Return (X, Y) of the center of cell containing provided text 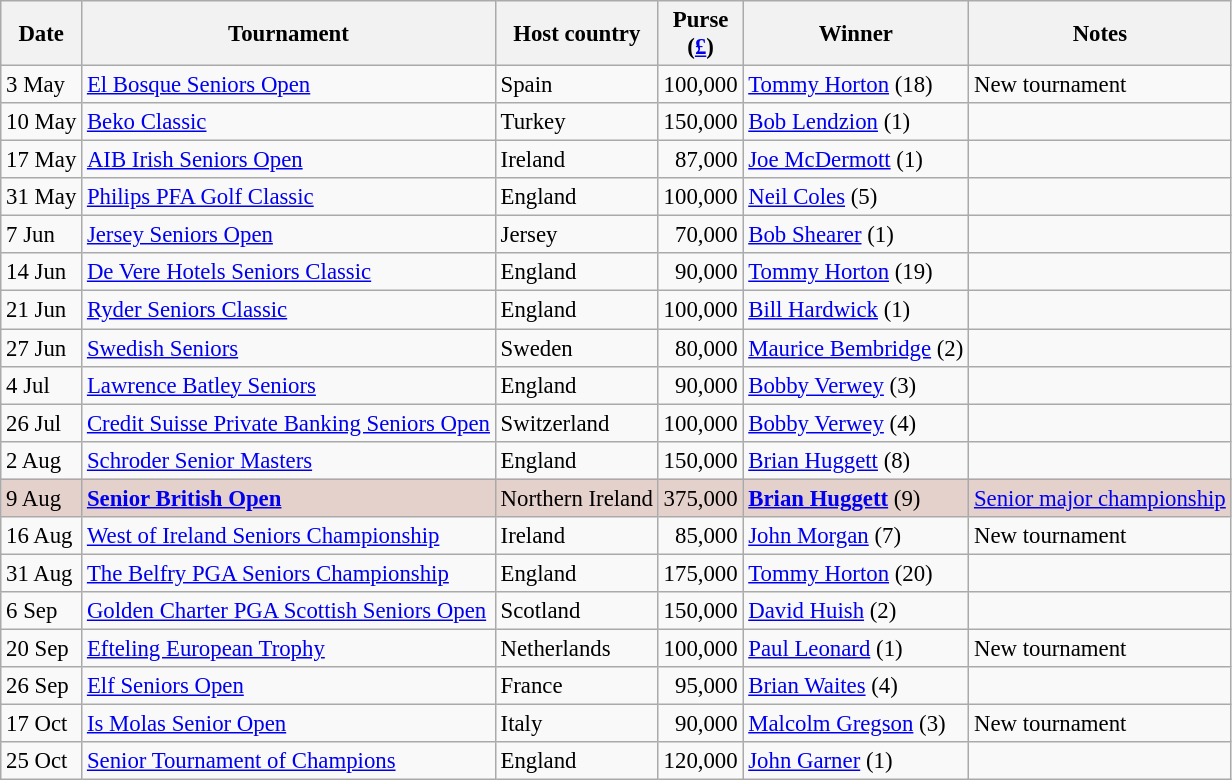
Bobby Verwey (3) (856, 385)
Senior major championship (1100, 498)
Host country (576, 34)
France (576, 686)
375,000 (700, 498)
Senior British Open (289, 498)
Elf Seniors Open (289, 686)
Spain (576, 85)
70,000 (700, 235)
Efteling European Trophy (289, 648)
Scotland (576, 611)
Jersey (576, 235)
85,000 (700, 536)
27 Jun (42, 348)
Credit Suisse Private Banking Seniors Open (289, 423)
Date (42, 34)
31 Aug (42, 573)
Golden Charter PGA Scottish Seniors Open (289, 611)
Schroder Senior Masters (289, 460)
2 Aug (42, 460)
3 May (42, 85)
31 May (42, 197)
Malcolm Gregson (3) (856, 724)
Tommy Horton (20) (856, 573)
Switzerland (576, 423)
Swedish Seniors (289, 348)
The Belfry PGA Seniors Championship (289, 573)
26 Sep (42, 686)
Senior Tournament of Champions (289, 761)
17 May (42, 160)
Bob Lendzion (1) (856, 122)
Bob Shearer (1) (856, 235)
Joe McDermott (1) (856, 160)
Ryder Seniors Classic (289, 310)
John Garner (1) (856, 761)
Bill Hardwick (1) (856, 310)
John Morgan (7) (856, 536)
175,000 (700, 573)
Brian Huggett (9) (856, 498)
Is Molas Senior Open (289, 724)
25 Oct (42, 761)
Maurice Bembridge (2) (856, 348)
Sweden (576, 348)
El Bosque Seniors Open (289, 85)
Philips PFA Golf Classic (289, 197)
21 Jun (42, 310)
Northern Ireland (576, 498)
Paul Leonard (1) (856, 648)
10 May (42, 122)
Bobby Verwey (4) (856, 423)
West of Ireland Seniors Championship (289, 536)
6 Sep (42, 611)
16 Aug (42, 536)
87,000 (700, 160)
Netherlands (576, 648)
14 Jun (42, 273)
17 Oct (42, 724)
9 Aug (42, 498)
Winner (856, 34)
Notes (1100, 34)
Brian Huggett (8) (856, 460)
95,000 (700, 686)
7 Jun (42, 235)
De Vere Hotels Seniors Classic (289, 273)
Lawrence Batley Seniors (289, 385)
Brian Waites (4) (856, 686)
Neil Coles (5) (856, 197)
Tommy Horton (18) (856, 85)
Purse(£) (700, 34)
AIB Irish Seniors Open (289, 160)
120,000 (700, 761)
Turkey (576, 122)
Jersey Seniors Open (289, 235)
Italy (576, 724)
20 Sep (42, 648)
Tournament (289, 34)
David Huish (2) (856, 611)
Tommy Horton (19) (856, 273)
Beko Classic (289, 122)
80,000 (700, 348)
4 Jul (42, 385)
26 Jul (42, 423)
